Provide the [X, Y] coordinate of the cell's center where the given text is located.  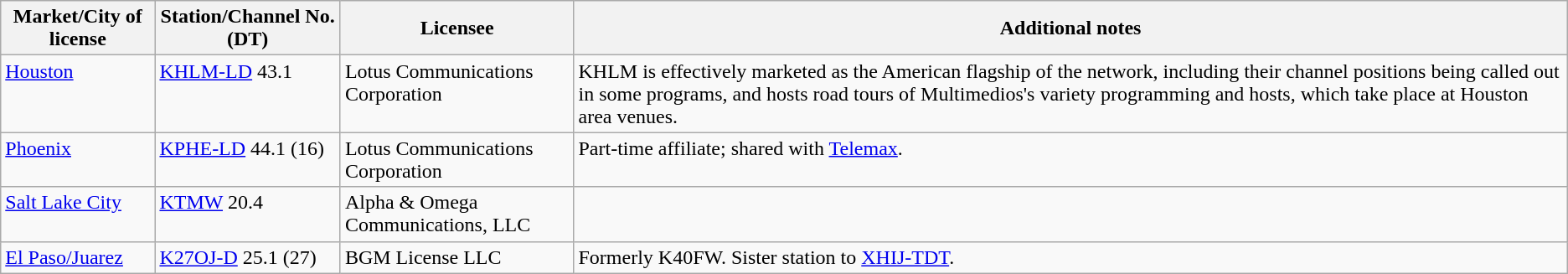
K27OJ-D 25.1 (27) [248, 257]
KHLM-LD 43.1 [248, 94]
Licensee [457, 28]
Phoenix [78, 159]
Salt Lake City [78, 215]
Additional notes [1070, 28]
BGM License LLC [457, 257]
El Paso/Juarez [78, 257]
Station/Channel No. (DT) [248, 28]
Market/City of license [78, 28]
KTMW 20.4 [248, 215]
Houston [78, 94]
Part-time affiliate; shared with Telemax. [1070, 159]
Formerly K40FW. Sister station to XHIJ-TDT. [1070, 257]
KPHE-LD 44.1 (16) [248, 159]
Alpha & Omega Communications, LLC [457, 215]
